Locate the cell with the specified text and output its (X, Y) center coordinate. 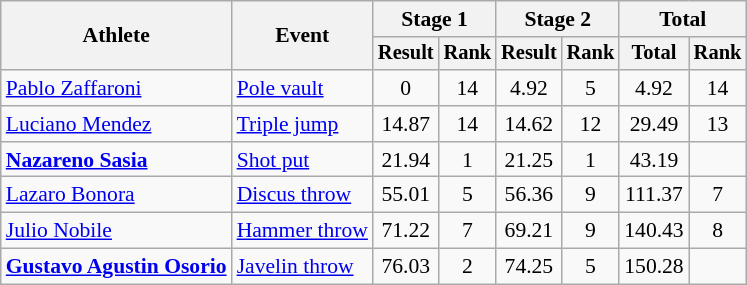
21.94 (406, 160)
2 (468, 267)
14.87 (406, 124)
76.03 (406, 267)
8 (718, 231)
Julio Nobile (116, 231)
Triple jump (302, 124)
Stage 2 (558, 19)
Event (302, 36)
14.62 (529, 124)
43.19 (654, 160)
111.37 (654, 195)
Pablo Zaffaroni (116, 88)
Hammer throw (302, 231)
0 (406, 88)
71.22 (406, 231)
Stage 1 (434, 19)
55.01 (406, 195)
Lazaro Bonora (116, 195)
69.21 (529, 231)
Athlete (116, 36)
Nazareno Sasia (116, 160)
Luciano Mendez (116, 124)
12 (591, 124)
Javelin throw (302, 267)
74.25 (529, 267)
Discus throw (302, 195)
13 (718, 124)
29.49 (654, 124)
140.43 (654, 231)
21.25 (529, 160)
Pole vault (302, 88)
56.36 (529, 195)
150.28 (654, 267)
Gustavo Agustin Osorio (116, 267)
Shot put (302, 160)
